Identify which cell holds the provided text, then report its (x, y) central coordinate. 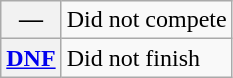
DNF (31, 58)
Did not compete (146, 20)
Did not finish (146, 58)
— (31, 20)
